Search for the cell housing the specified text and yield its [x, y] center coordinate. 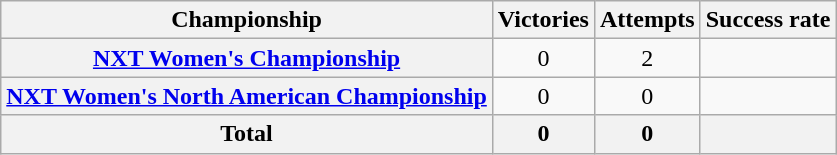
Victories [543, 20]
NXT Women's Championship [247, 58]
Attempts [647, 20]
Success rate [768, 20]
Championship [247, 20]
Total [247, 134]
2 [647, 58]
NXT Women's North American Championship [247, 96]
